Capture the cell that displays the provided text and extract its (X, Y) central coordinate. 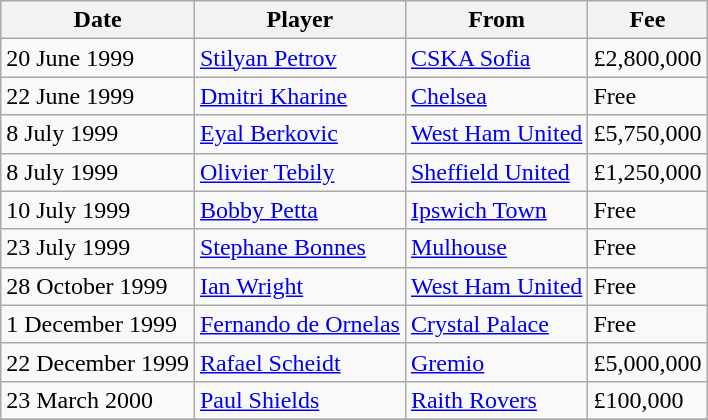
£5,000,000 (648, 362)
23 March 2000 (98, 400)
23 July 1999 (98, 248)
£100,000 (648, 400)
22 June 1999 (98, 96)
Date (98, 20)
28 October 1999 (98, 286)
Ian Wright (300, 286)
Paul Shields (300, 400)
Bobby Petta (300, 210)
Ipswich Town (496, 210)
Crystal Palace (496, 324)
From (496, 20)
£2,800,000 (648, 58)
£1,250,000 (648, 172)
£5,750,000 (648, 134)
10 July 1999 (98, 210)
1 December 1999 (98, 324)
Mulhouse (496, 248)
Dmitri Kharine (300, 96)
Sheffield United (496, 172)
Stephane Bonnes (300, 248)
Rafael Scheidt (300, 362)
Raith Rovers (496, 400)
Player (300, 20)
Chelsea (496, 96)
Stilyan Petrov (300, 58)
20 June 1999 (98, 58)
CSKA Sofia (496, 58)
Fee (648, 20)
Olivier Tebily (300, 172)
Eyal Berkovic (300, 134)
22 December 1999 (98, 362)
Gremio (496, 362)
Fernando de Ornelas (300, 324)
